From the cell containing the given text, extract its center point as [X, Y] coordinate. 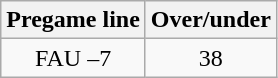
Pregame line [74, 20]
Over/under [210, 20]
38 [210, 58]
FAU –7 [74, 58]
